Identify which cell holds the provided text, then report its [x, y] central coordinate. 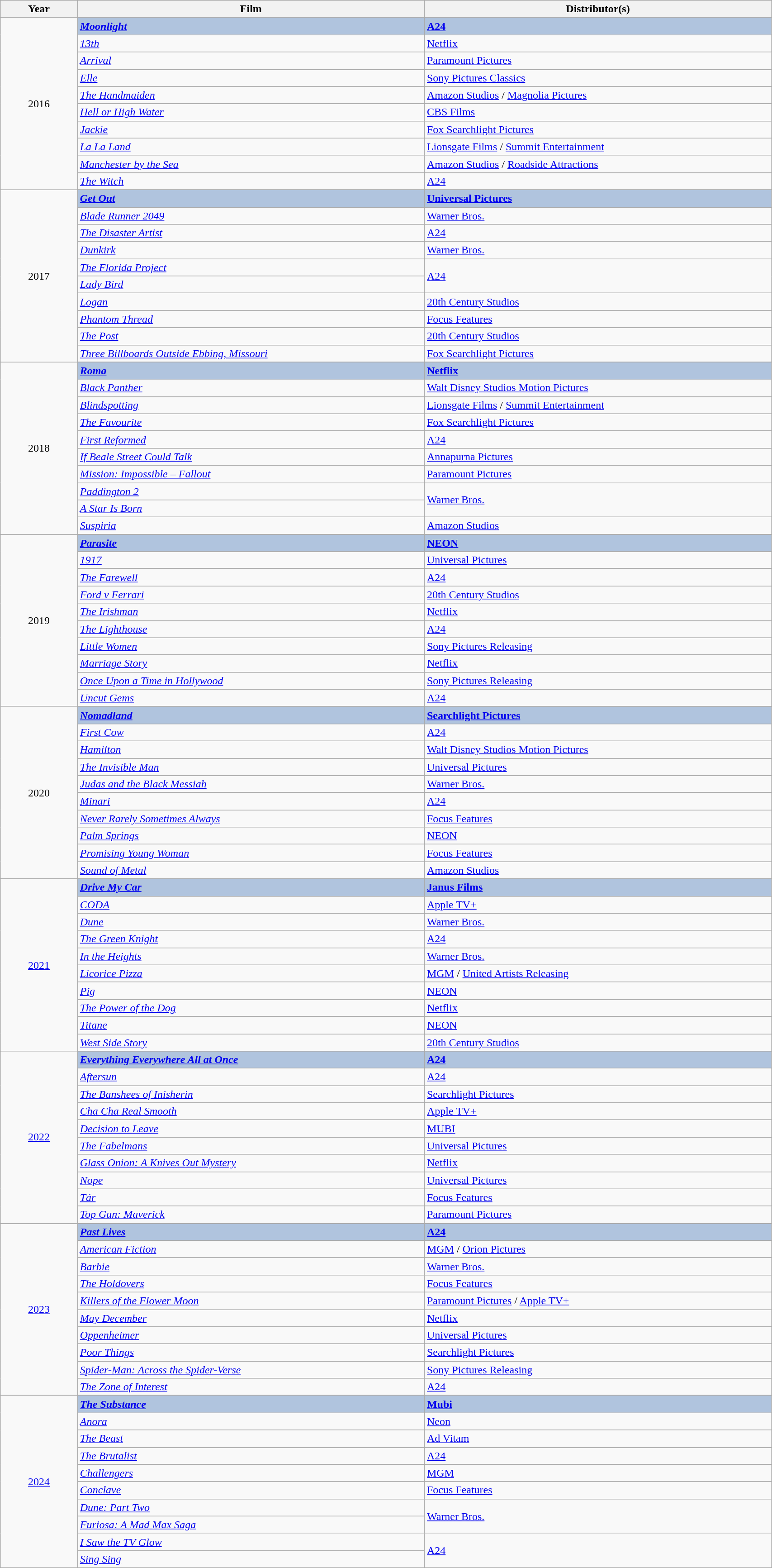
Nomadland [251, 715]
Hamilton [251, 749]
Ad Vitam [598, 1439]
Top Gun: Maverick [251, 1215]
Get Out [251, 198]
13th [251, 43]
The Beast [251, 1439]
The Farewell [251, 577]
Everything Everywhere All at Once [251, 1060]
Dune: Part Two [251, 1507]
Once Upon a Time in Hollywood [251, 681]
2023 [39, 1310]
Black Panther [251, 388]
Dunkirk [251, 250]
Elle [251, 78]
Sing Sing [251, 1559]
If Beale Street Could Talk [251, 457]
Promising Young Woman [251, 853]
The Holdovers [251, 1283]
The Disaster Artist [251, 233]
Distributor(s) [598, 9]
2016 [39, 104]
Parasite [251, 543]
Mission: Impossible – Fallout [251, 474]
Aftersun [251, 1077]
Amazon Studios / Roadside Attractions [598, 164]
Marriage Story [251, 663]
The Florida Project [251, 267]
Furiosa: A Mad Max Saga [251, 1525]
Minari [251, 801]
CBS Films [598, 112]
The Post [251, 336]
Uncut Gems [251, 698]
MGM / United Artists Releasing [598, 973]
MUBI [598, 1129]
In the Heights [251, 956]
Lady Bird [251, 285]
Neon [598, 1421]
Hell or High Water [251, 112]
Jackie [251, 129]
The Lighthouse [251, 629]
Licorice Pizza [251, 973]
2024 [39, 1482]
MGM [598, 1473]
Arrival [251, 61]
Cha Cha Real Smooth [251, 1111]
Logan [251, 302]
I Saw the TV Glow [251, 1542]
2021 [39, 965]
1917 [251, 560]
Judas and the Black Messiah [251, 784]
The Substance [251, 1404]
Moonlight [251, 26]
Challengers [251, 1473]
West Side Story [251, 1042]
Manchester by the Sea [251, 164]
Roma [251, 371]
The Banshees of Inisherin [251, 1094]
The Favourite [251, 422]
May December [251, 1318]
Mubi [598, 1404]
A Star Is Born [251, 509]
Film [251, 9]
2020 [39, 793]
First Cow [251, 732]
The Witch [251, 181]
Blindspotting [251, 405]
Phantom Thread [251, 319]
The Irishman [251, 612]
MGM / Orion Pictures [598, 1249]
Year [39, 9]
Anora [251, 1421]
Little Women [251, 646]
2019 [39, 621]
Killers of the Flower Moon [251, 1301]
Oppenheimer [251, 1335]
Titane [251, 1025]
The Handmaiden [251, 95]
Decision to Leave [251, 1129]
Ford v Ferrari [251, 595]
Barbie [251, 1266]
The Green Knight [251, 939]
Blade Runner 2049 [251, 216]
2018 [39, 448]
Suspiria [251, 526]
Poor Things [251, 1353]
The Fabelmans [251, 1146]
Glass Onion: A Knives Out Mystery [251, 1163]
La La Land [251, 147]
Janus Films [598, 887]
The Power of the Dog [251, 1008]
Drive My Car [251, 887]
Dune [251, 922]
Palm Springs [251, 836]
Sony Pictures Classics [598, 78]
Nope [251, 1180]
Amazon Studios / Magnolia Pictures [598, 95]
2022 [39, 1138]
Annapurna Pictures [598, 457]
Spider-Man: Across the Spider-Verse [251, 1370]
First Reformed [251, 439]
The Brutalist [251, 1456]
Paramount Pictures / Apple TV+ [598, 1301]
Three Billboards Outside Ebbing, Missouri [251, 353]
Past Lives [251, 1232]
Sound of Metal [251, 870]
Paddington 2 [251, 491]
Never Rarely Sometimes Always [251, 819]
The Invisible Man [251, 767]
2017 [39, 276]
The Zone of Interest [251, 1387]
Pig [251, 991]
Conclave [251, 1490]
American Fiction [251, 1249]
Tár [251, 1197]
CODA [251, 905]
